Identify which cell holds the provided text, then report its [x, y] central coordinate. 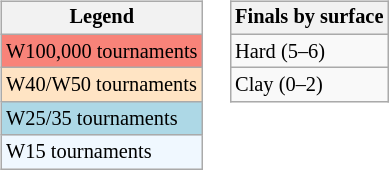
Clay (0–2) [309, 85]
W40/W50 tournaments [102, 85]
W15 tournaments [102, 152]
Legend [102, 18]
Hard (5–6) [309, 51]
W100,000 tournaments [102, 51]
Finals by surface [309, 18]
W25/35 tournaments [102, 119]
